Scan for the cell matching the given text and deliver its [x, y] coordinate at center. 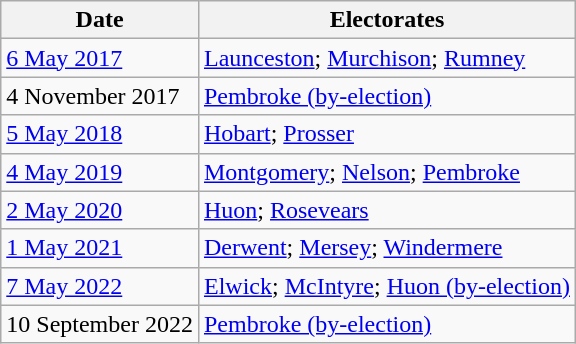
Date [100, 20]
7 May 2022 [100, 286]
Hobart; Prosser [386, 134]
1 May 2021 [100, 248]
4 May 2019 [100, 172]
2 May 2020 [100, 210]
Launceston; Murchison; Rumney [386, 58]
4 November 2017 [100, 96]
Derwent; Mersey; Windermere [386, 248]
5 May 2018 [100, 134]
Huon; Rosevears [386, 210]
Montgomery; Nelson; Pembroke [386, 172]
Elwick; McIntyre; Huon (by-election) [386, 286]
6 May 2017 [100, 58]
10 September 2022 [100, 324]
Electorates [386, 20]
